Determine the (x, y) coordinate at the center of the cell enclosing the given text.  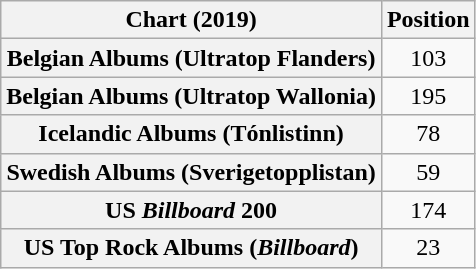
Belgian Albums (Ultratop Flanders) (192, 58)
Belgian Albums (Ultratop Wallonia) (192, 96)
Position (428, 20)
23 (428, 248)
Icelandic Albums (Tónlistinn) (192, 134)
78 (428, 134)
195 (428, 96)
US Top Rock Albums (Billboard) (192, 248)
Swedish Albums (Sverigetopplistan) (192, 172)
174 (428, 210)
59 (428, 172)
Chart (2019) (192, 20)
US Billboard 200 (192, 210)
103 (428, 58)
